Search for the cell housing the specified text and yield its [x, y] center coordinate. 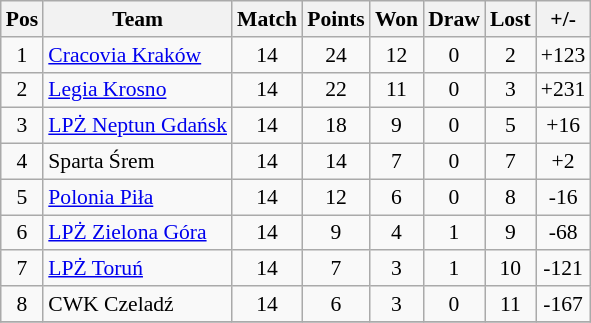
Won [396, 19]
-121 [564, 269]
+16 [564, 126]
Polonia Piła [138, 197]
+/- [564, 19]
LPŻ Neptun Gdańsk [138, 126]
LPŻ Toruń [138, 269]
-167 [564, 304]
+2 [564, 162]
Lost [510, 19]
Legia Krosno [138, 90]
Cracovia Kraków [138, 55]
CWK Czeladź [138, 304]
Points [336, 19]
-68 [564, 233]
Sparta Śrem [138, 162]
Draw [454, 19]
Team [138, 19]
22 [336, 90]
+231 [564, 90]
24 [336, 55]
Pos [22, 19]
-16 [564, 197]
+123 [564, 55]
10 [510, 269]
LPŻ Zielona Góra [138, 233]
18 [336, 126]
Match [267, 19]
